Extract the (X, Y) coordinate from the center of the cell holding the provided text.  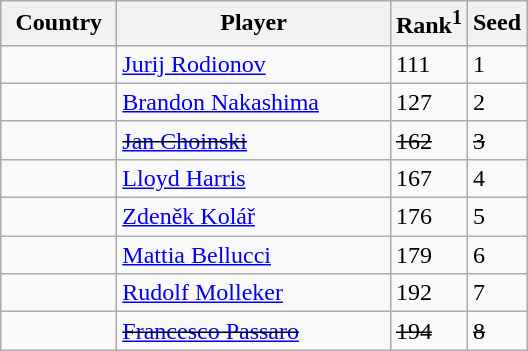
5 (496, 217)
179 (428, 255)
Zdeněk Kolář (254, 217)
1 (496, 64)
194 (428, 331)
167 (428, 178)
Rudolf Molleker (254, 293)
2 (496, 102)
6 (496, 255)
162 (428, 140)
Jan Choinski (254, 140)
Brandon Nakashima (254, 102)
3 (496, 140)
Country (59, 24)
192 (428, 293)
Player (254, 24)
7 (496, 293)
4 (496, 178)
Rank1 (428, 24)
Mattia Bellucci (254, 255)
176 (428, 217)
Jurij Rodionov (254, 64)
Seed (496, 24)
111 (428, 64)
127 (428, 102)
Lloyd Harris (254, 178)
8 (496, 331)
Francesco Passaro (254, 331)
